Scan for the cell matching the given text and deliver its (x, y) coordinate at center. 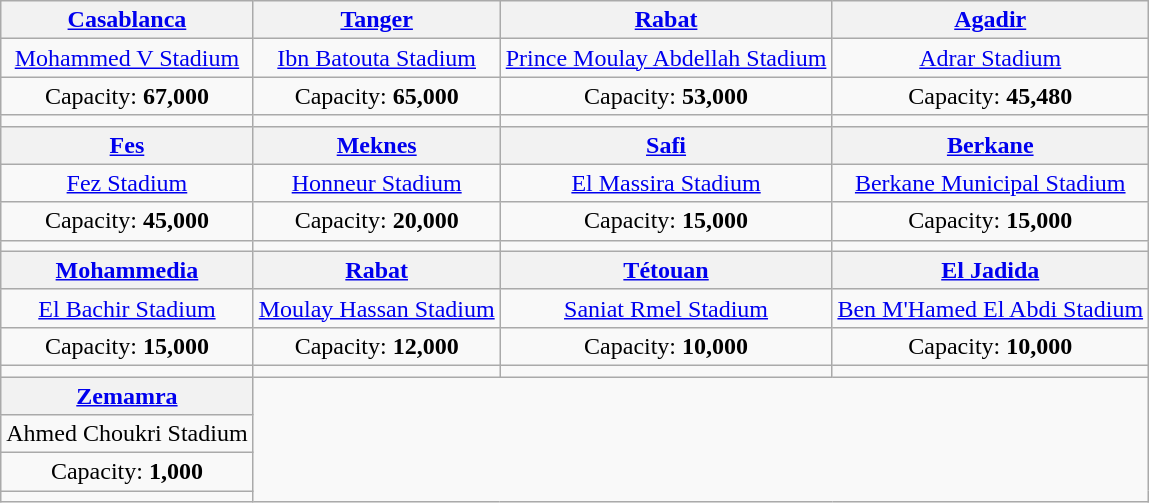
Fez Stadium (127, 183)
Prince Moulay Abdellah Stadium (666, 58)
Capacity: 65,000 (376, 96)
Adrar Stadium (990, 58)
Moulay Hassan Stadium (376, 308)
Berkane (990, 145)
Capacity: 12,000 (376, 346)
Capacity: 1,000 (127, 472)
Fes (127, 145)
Safi (666, 145)
Capacity: 45,480 (990, 96)
Saniat Rmel Stadium (666, 308)
Zemamra (127, 395)
Ahmed Choukri Stadium (127, 434)
Ibn Batouta Stadium (376, 58)
Capacity: 20,000 (376, 221)
El Bachir Stadium (127, 308)
Agadir (990, 20)
Meknes (376, 145)
Casablanca (127, 20)
Capacity: 45,000 (127, 221)
Berkane Municipal Stadium (990, 183)
El Jadida (990, 270)
Mohammed V Stadium (127, 58)
Honneur Stadium (376, 183)
El Massira Stadium (666, 183)
Capacity: 53,000 (666, 96)
Ben M'Hamed El Abdi Stadium (990, 308)
Tétouan (666, 270)
Capacity: 67,000 (127, 96)
Tanger (376, 20)
Mohammedia (127, 270)
